Capture the cell that displays the provided text and extract its (x, y) central coordinate. 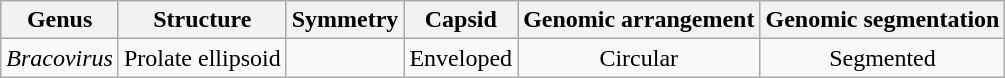
Capsid (461, 20)
Genus (60, 20)
Circular (639, 58)
Segmented (882, 58)
Symmetry (345, 20)
Bracovirus (60, 58)
Prolate ellipsoid (202, 58)
Genomic arrangement (639, 20)
Enveloped (461, 58)
Genomic segmentation (882, 20)
Structure (202, 20)
